Output the [x, y] coordinate of the center of the cell containing the given text.  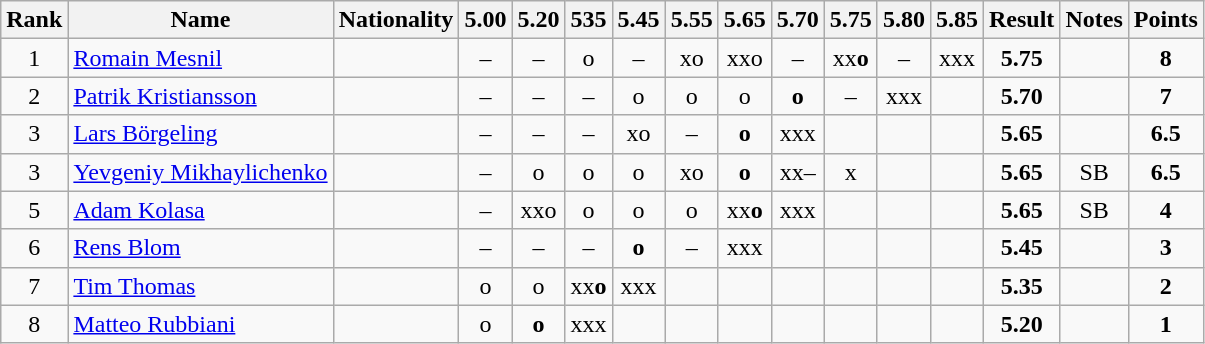
Points [1166, 20]
Nationality [396, 20]
535 [588, 20]
Notes [1094, 20]
Adam Kolasa [200, 210]
5.00 [486, 20]
5.35 [1021, 286]
Result [1021, 20]
Yevgeniy Mikhaylichenko [200, 172]
5.55 [692, 20]
Matteo Rubbiani [200, 324]
x [850, 172]
Name [200, 20]
Tim Thomas [200, 286]
Lars Börgeling [200, 134]
Rens Blom [200, 248]
5.85 [956, 20]
6 [34, 248]
5.80 [904, 20]
4 [1166, 210]
5 [34, 210]
Romain Mesnil [200, 58]
xx– [798, 172]
Patrik Kristiansson [200, 96]
Rank [34, 20]
